Extract the [x, y] coordinate from the center of the cell holding the provided text.  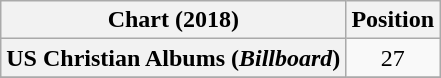
Chart (2018) [174, 20]
Position [393, 20]
US Christian Albums (Billboard) [174, 58]
27 [393, 58]
